From the cell containing the given text, extract its center point as (x, y) coordinate. 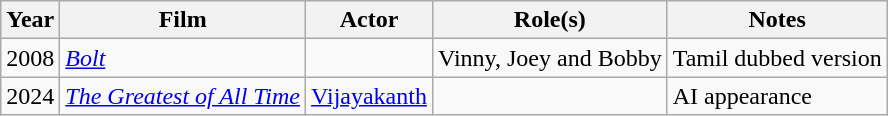
The Greatest of All Time (183, 96)
Vijayakanth (370, 96)
Vinny, Joey and Bobby (550, 58)
AI appearance (777, 96)
Bolt (183, 58)
Notes (777, 20)
2024 (30, 96)
Role(s) (550, 20)
Film (183, 20)
2008 (30, 58)
Year (30, 20)
Tamil dubbed version (777, 58)
Actor (370, 20)
